Provide the (x, y) coordinate of the cell's center where the given text is located.  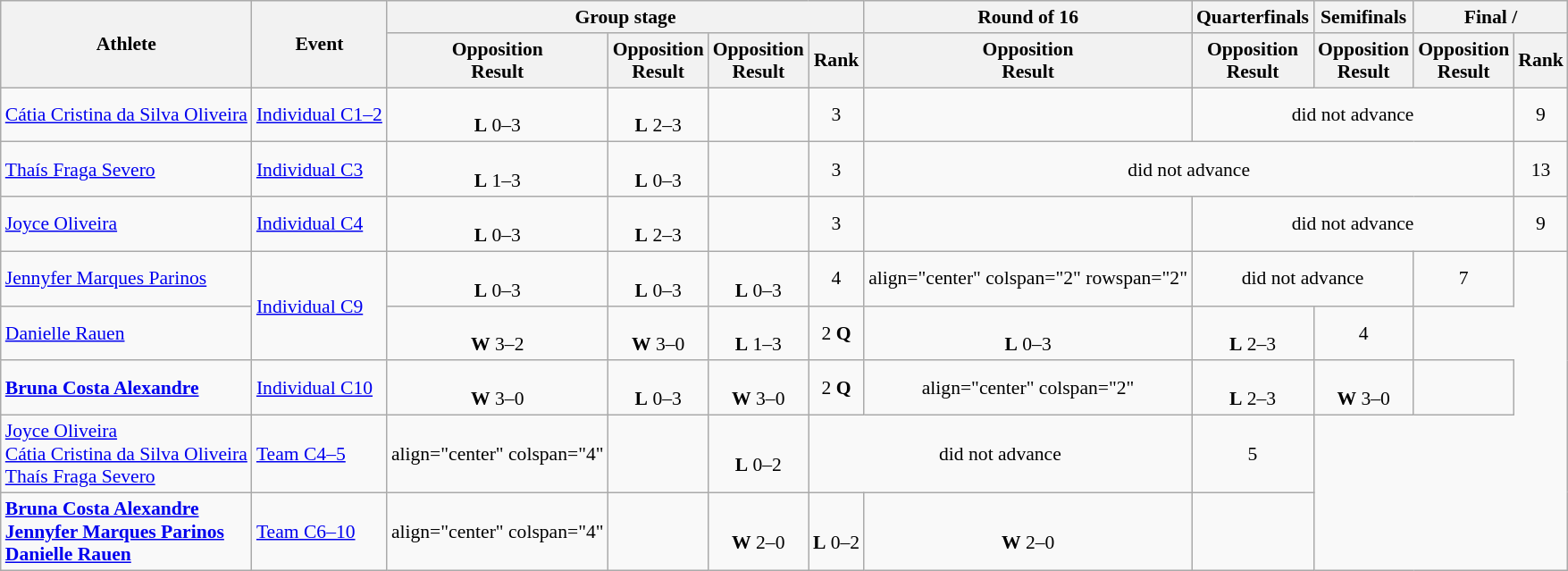
13 (1540, 170)
Danielle Rauen (127, 332)
Individual C4 (320, 223)
7 (1463, 279)
Group stage (625, 17)
Joyce Oliveira (127, 223)
Bruna Costa AlexandreJennyfer Marques ParinosDanielle Rauen (127, 531)
Individual C9 (320, 306)
Final / (1490, 17)
align="center" colspan="2" rowspan="2" (1027, 279)
Semifinals (1363, 17)
Individual C3 (320, 170)
Cátia Cristina da Silva Oliveira (127, 114)
Event (320, 45)
Bruna Costa Alexandre (127, 388)
W 3–2 (498, 332)
Quarterfinals (1253, 17)
Team C6–10 (320, 531)
align="center" colspan="2" (1027, 388)
5 (1253, 454)
Thaís Fraga Severo (127, 170)
Athlete (127, 45)
Individual C10 (320, 388)
Individual C1–2 (320, 114)
Joyce OliveiraCátia Cristina da Silva OliveiraThaís Fraga Severo (127, 454)
Round of 16 (1027, 17)
Jennyfer Marques Parinos (127, 279)
Team C4–5 (320, 454)
